For the text-containing cell, return its midpoint in [x, y] coordinate format. 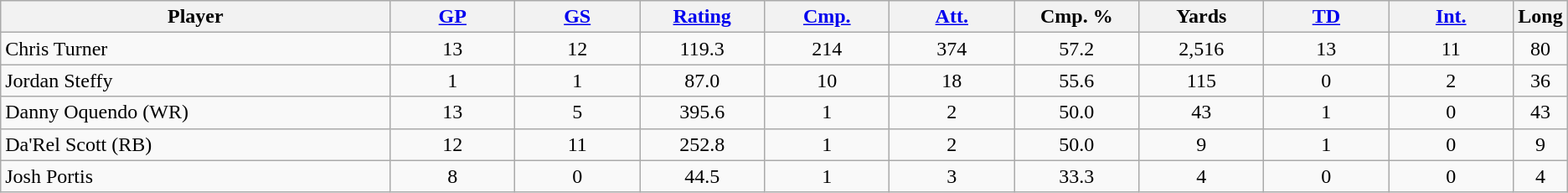
Yards [1201, 17]
36 [1541, 81]
Cmp. [828, 17]
87.0 [702, 81]
2,516 [1201, 49]
GP [452, 17]
Att. [952, 17]
Chris Turner [196, 49]
214 [828, 49]
374 [952, 49]
Int. [1451, 17]
Josh Portis [196, 176]
Da'Rel Scott (RB) [196, 144]
44.5 [702, 176]
GS [578, 17]
3 [952, 176]
Danny Oquendo (WR) [196, 112]
Jordan Steffy [196, 81]
8 [452, 176]
252.8 [702, 144]
5 [578, 112]
10 [828, 81]
33.3 [1077, 176]
119.3 [702, 49]
57.2 [1077, 49]
18 [952, 81]
55.6 [1077, 81]
TD [1327, 17]
Cmp. % [1077, 17]
395.6 [702, 112]
115 [1201, 81]
80 [1541, 49]
Player [196, 17]
Rating [702, 17]
Long [1541, 17]
